Search for the cell housing the specified text and yield its [x, y] center coordinate. 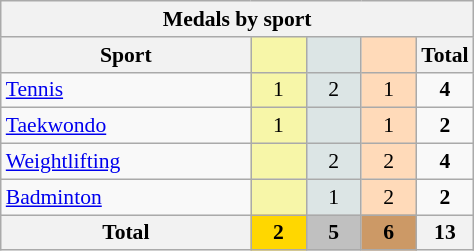
Tennis [126, 90]
Badminton [126, 197]
13 [444, 233]
Sport [126, 55]
5 [334, 233]
Weightlifting [126, 162]
Medals by sport [238, 19]
Taekwondo [126, 126]
6 [388, 233]
